Return the [x, y] coordinate for the center point of the cell that contains the specified text.  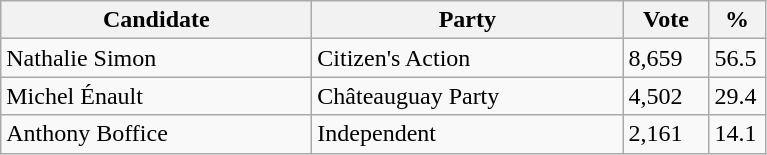
Châteauguay Party [468, 96]
Party [468, 20]
% [737, 20]
8,659 [666, 58]
Independent [468, 134]
14.1 [737, 134]
Michel Énault [156, 96]
Nathalie Simon [156, 58]
29.4 [737, 96]
2,161 [666, 134]
56.5 [737, 58]
Citizen's Action [468, 58]
Candidate [156, 20]
Vote [666, 20]
Anthony Boffice [156, 134]
4,502 [666, 96]
